From the cell containing the given text, extract its center point as (X, Y) coordinate. 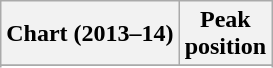
Chart (2013–14) (90, 34)
Peak position (225, 34)
